Return (x, y) of the center of cell containing provided text 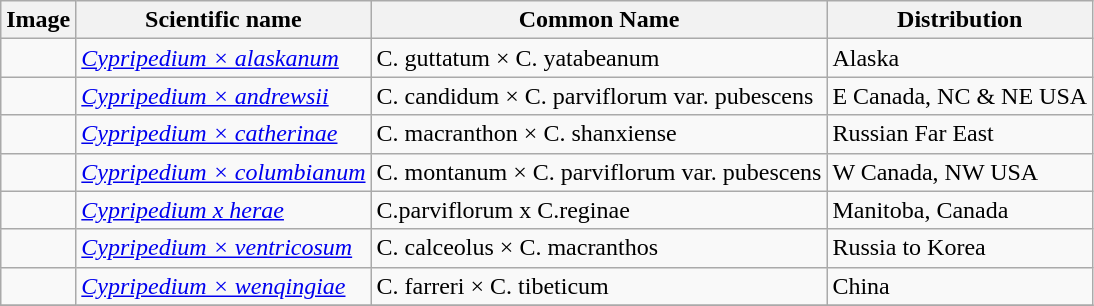
C. montanum × C. parviflorum var. pubescens (599, 172)
Cypripedium × catherinae (224, 134)
Cypripedium × andrewsii (224, 96)
C. guttatum × C. yatabeanum (599, 58)
Scientific name (224, 20)
Common Name (599, 20)
Manitoba, Canada (960, 210)
Russia to Korea (960, 248)
C. calceolus × C. macranthos (599, 248)
C. farreri × C. tibeticum (599, 286)
China (960, 286)
W Canada, NW USA (960, 172)
Alaska (960, 58)
C. macranthon × C. shanxiense (599, 134)
C. candidum × C. parviflorum var. pubescens (599, 96)
Distribution (960, 20)
E Canada, NC & NE USA (960, 96)
Russian Far East (960, 134)
Cypripedium × columbianum (224, 172)
Cypripedium × ventricosum (224, 248)
Cypripedium x herae (224, 210)
Cypripedium × wenqingiae (224, 286)
Cypripedium × alaskanum (224, 58)
C.parviflorum x C.reginae (599, 210)
Image (38, 20)
